Detect which cell encompasses the target text, then output its (x, y) center coordinate. 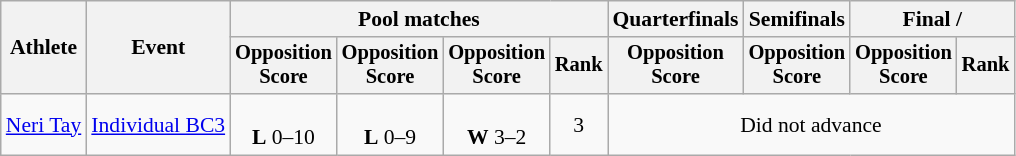
Final / (932, 19)
Did not advance (812, 124)
Pool matches (418, 19)
Quarterfinals (676, 19)
L 0–10 (284, 124)
Athlete (44, 48)
Event (158, 48)
Neri Tay (44, 124)
Individual BC3 (158, 124)
L 0–9 (390, 124)
W 3–2 (496, 124)
3 (579, 124)
Semifinals (798, 19)
